Locate the cell with the specified text and output its (X, Y) center coordinate. 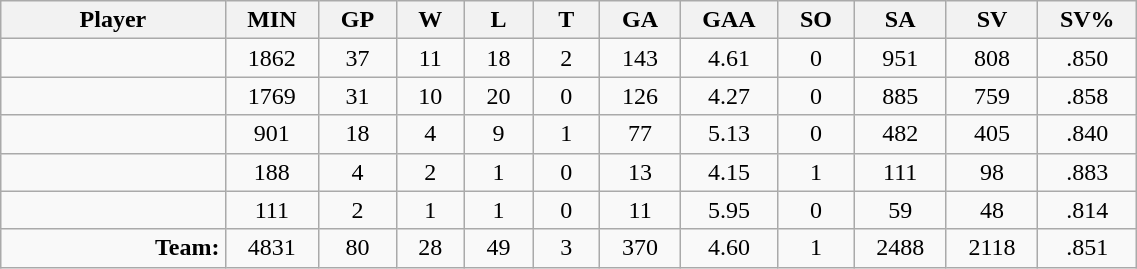
48 (992, 210)
.851 (1088, 248)
808 (992, 58)
.858 (1088, 96)
4831 (272, 248)
4.27 (729, 96)
2118 (992, 248)
31 (358, 96)
59 (900, 210)
370 (640, 248)
W (430, 20)
5.13 (729, 134)
126 (640, 96)
482 (900, 134)
49 (498, 248)
.814 (1088, 210)
20 (498, 96)
77 (640, 134)
80 (358, 248)
SO (816, 20)
405 (992, 134)
188 (272, 172)
9 (498, 134)
28 (430, 248)
759 (992, 96)
37 (358, 58)
.883 (1088, 172)
SA (900, 20)
.840 (1088, 134)
901 (272, 134)
GP (358, 20)
1862 (272, 58)
143 (640, 58)
4.60 (729, 248)
13 (640, 172)
2488 (900, 248)
1769 (272, 96)
T (566, 20)
4.61 (729, 58)
10 (430, 96)
MIN (272, 20)
5.95 (729, 210)
GA (640, 20)
951 (900, 58)
3 (566, 248)
SV% (1088, 20)
GAA (729, 20)
L (498, 20)
98 (992, 172)
Player (113, 20)
Team: (113, 248)
4.15 (729, 172)
SV (992, 20)
.850 (1088, 58)
885 (900, 96)
